Return the [X, Y] coordinate for the center point of the cell that contains the specified text.  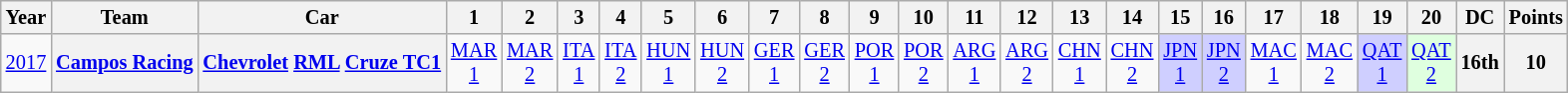
4 [620, 17]
ITA1 [579, 63]
3 [579, 17]
6 [722, 17]
POR1 [874, 63]
JPN1 [1180, 63]
POR2 [924, 63]
11 [974, 17]
CHN2 [1133, 63]
ARG1 [974, 63]
17 [1274, 17]
2 [530, 17]
Year [26, 17]
20 [1430, 17]
MAR1 [474, 63]
MAR2 [530, 63]
Chevrolet RML Cruze TC1 [321, 63]
GER2 [824, 63]
ARG2 [1027, 63]
HUN2 [722, 63]
2017 [26, 63]
JPN2 [1224, 63]
19 [1382, 17]
15 [1180, 17]
8 [824, 17]
12 [1027, 17]
Campos Racing [124, 63]
HUN1 [668, 63]
9 [874, 17]
1 [474, 17]
Points [1536, 17]
16th [1480, 63]
QAT1 [1382, 63]
18 [1330, 17]
CHN1 [1079, 63]
14 [1133, 17]
MAC2 [1330, 63]
16 [1224, 17]
ITA2 [620, 63]
Team [124, 17]
DC [1480, 17]
MAC1 [1274, 63]
5 [668, 17]
7 [774, 17]
Car [321, 17]
GER1 [774, 63]
QAT2 [1430, 63]
13 [1079, 17]
